Determine the (X, Y) coordinate at the center of the cell enclosing the given text.  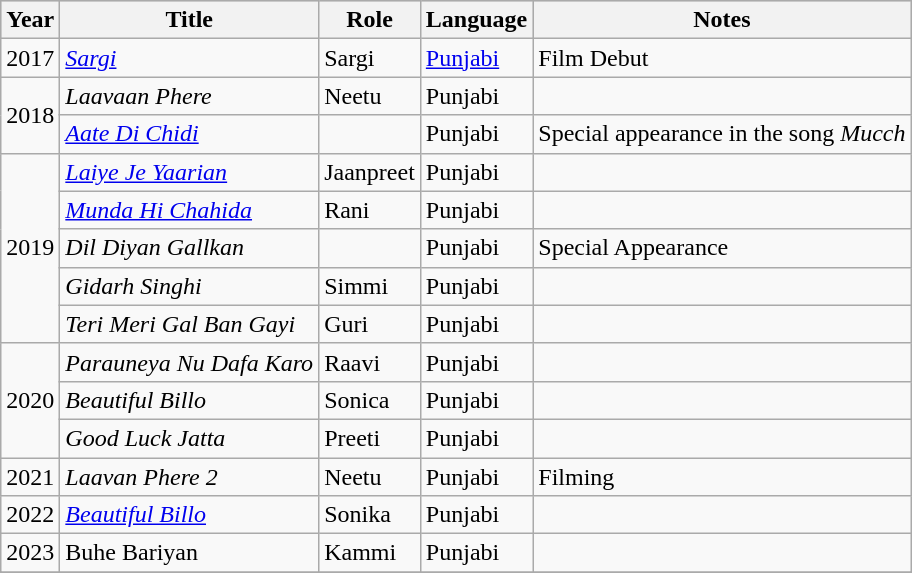
Film Debut (722, 58)
Preeti (370, 438)
Simmi (370, 286)
Year (30, 20)
Teri Meri Gal Ban Gayi (190, 324)
Special Appearance (722, 248)
Language (476, 20)
2019 (30, 248)
Buhe Bariyan (190, 553)
2021 (30, 477)
Good Luck Jatta (190, 438)
Role (370, 20)
2017 (30, 58)
Dil Diyan Gallkan (190, 248)
Title (190, 20)
Rani (370, 210)
Guri (370, 324)
Kammi (370, 553)
Special appearance in the song Mucch (722, 134)
Raavi (370, 362)
Laavaan Phere (190, 96)
Jaanpreet (370, 172)
2018 (30, 115)
Sonika (370, 515)
Gidarh Singhi (190, 286)
Munda Hi Chahida (190, 210)
2023 (30, 553)
Notes (722, 20)
Parauneya Nu Dafa Karo (190, 362)
2020 (30, 400)
2022 (30, 515)
Aate Di Chidi (190, 134)
Laavan Phere 2 (190, 477)
Laiye Je Yaarian (190, 172)
Sonica (370, 400)
Filming (722, 477)
